Detect which cell encompasses the target text, then output its [x, y] center coordinate. 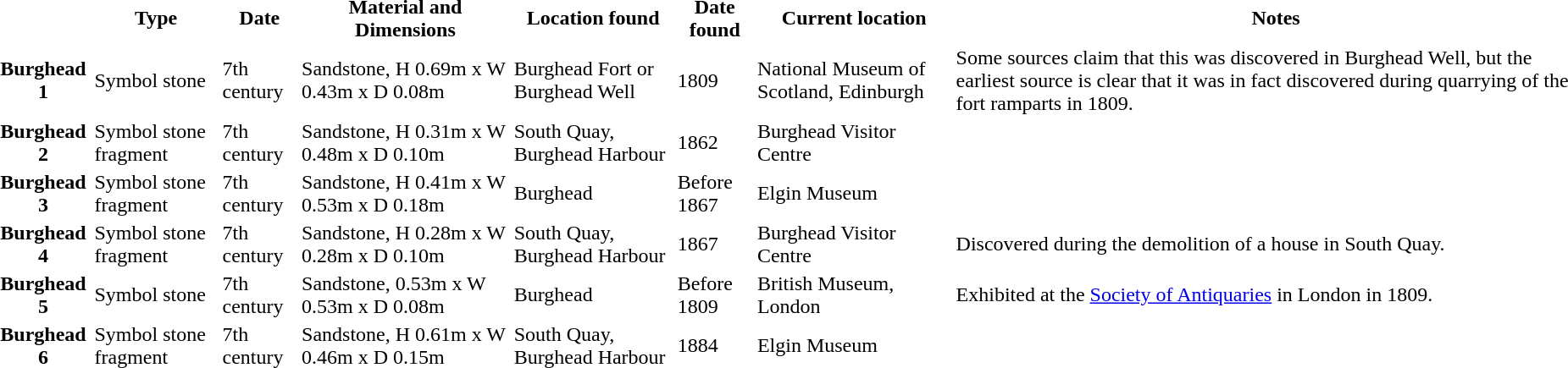
Elgin Museum [854, 193]
Before 1867 [715, 193]
1867 [715, 244]
British Museum, London [854, 294]
Before 1809 [715, 294]
Sandstone, H 0.41m x W 0.53m x D 0.18m [406, 193]
Sandstone, 0.53m x W 0.53m x D 0.08m [406, 294]
1809 [715, 80]
National Museum of Scotland, Edinburgh [854, 80]
Sandstone, H 0.31m x W 0.48m x D 0.10m [406, 142]
Sandstone, H 0.28m x W 0.28m x D 0.10m [406, 244]
1862 [715, 142]
Burghead Fort or Burghead Well [593, 80]
Sandstone, H 0.69m x W 0.43m x D 0.08m [406, 80]
